Extract the (x, y) coordinate from the center of the cell holding the provided text.  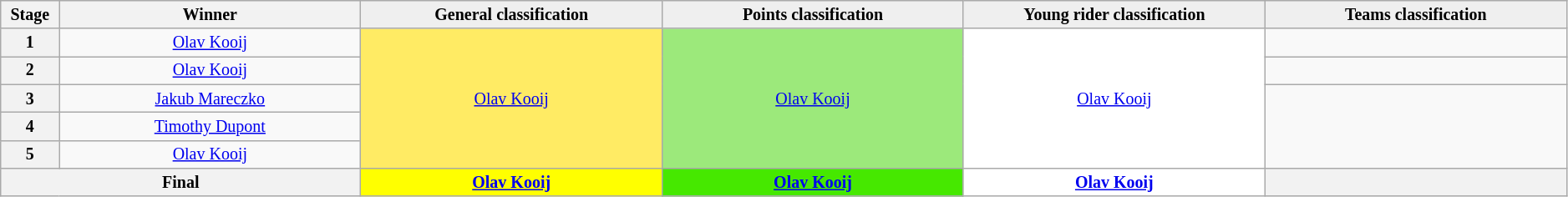
Jakub Mareczko (211, 98)
Young rider classification (1114, 15)
4 (30, 127)
Winner (211, 15)
5 (30, 154)
General classification (511, 15)
Teams classification (1415, 15)
Points classification (814, 15)
3 (30, 98)
Final (180, 182)
Timothy Dupont (211, 127)
1 (30, 43)
Stage (30, 15)
2 (30, 70)
